Return (x, y) of the center of cell containing provided text 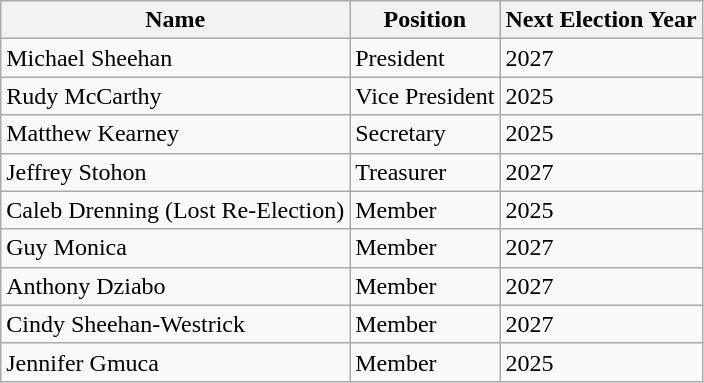
President (425, 58)
Cindy Sheehan-Westrick (176, 324)
Caleb Drenning (Lost Re-Election) (176, 210)
Rudy McCarthy (176, 96)
Michael Sheehan (176, 58)
Name (176, 20)
Anthony Dziabo (176, 286)
Secretary (425, 134)
Next Election Year (601, 20)
Treasurer (425, 172)
Vice President (425, 96)
Guy Monica (176, 248)
Position (425, 20)
Matthew Kearney (176, 134)
Jennifer Gmuca (176, 362)
Jeffrey Stohon (176, 172)
